Extract the (x, y) coordinate from the center of the cell holding the provided text.  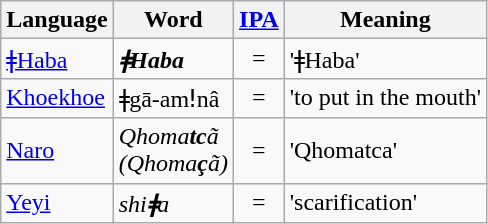
Language (57, 20)
Yeyi (57, 203)
Khoekhoe (57, 98)
'scarification' (385, 203)
'Qhomatca' (385, 150)
'to put in the mouth' (385, 98)
'ǂHaba' (385, 59)
ǂgā-amǃnâ (173, 98)
IPA (260, 20)
Qhomatcã(Qhomaçã) (173, 150)
Word (173, 20)
shiǂa (173, 203)
Meaning (385, 20)
Naro (57, 150)
